Provide the [X, Y] coordinate of the cell's center where the given text is located.  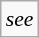
see [20, 19]
